Return (x, y) of the center of cell containing provided text 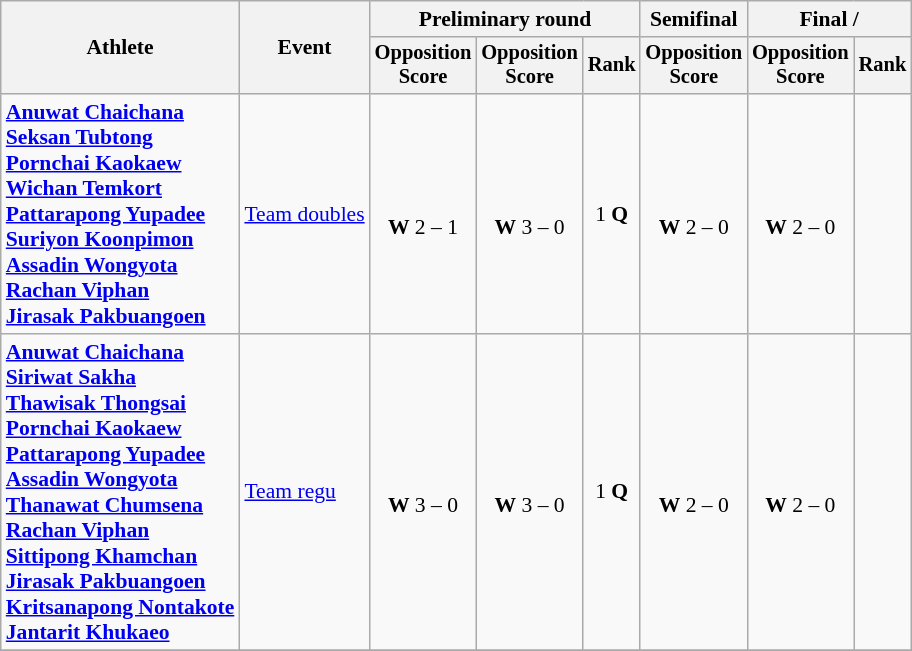
Event (304, 48)
Preliminary round (506, 19)
Semifinal (694, 19)
Final / (829, 19)
W 2 – 1 (424, 214)
Team doubles (304, 214)
Team regu (304, 492)
Athlete (120, 48)
